From the cell containing the given text, extract its center point as [X, Y] coordinate. 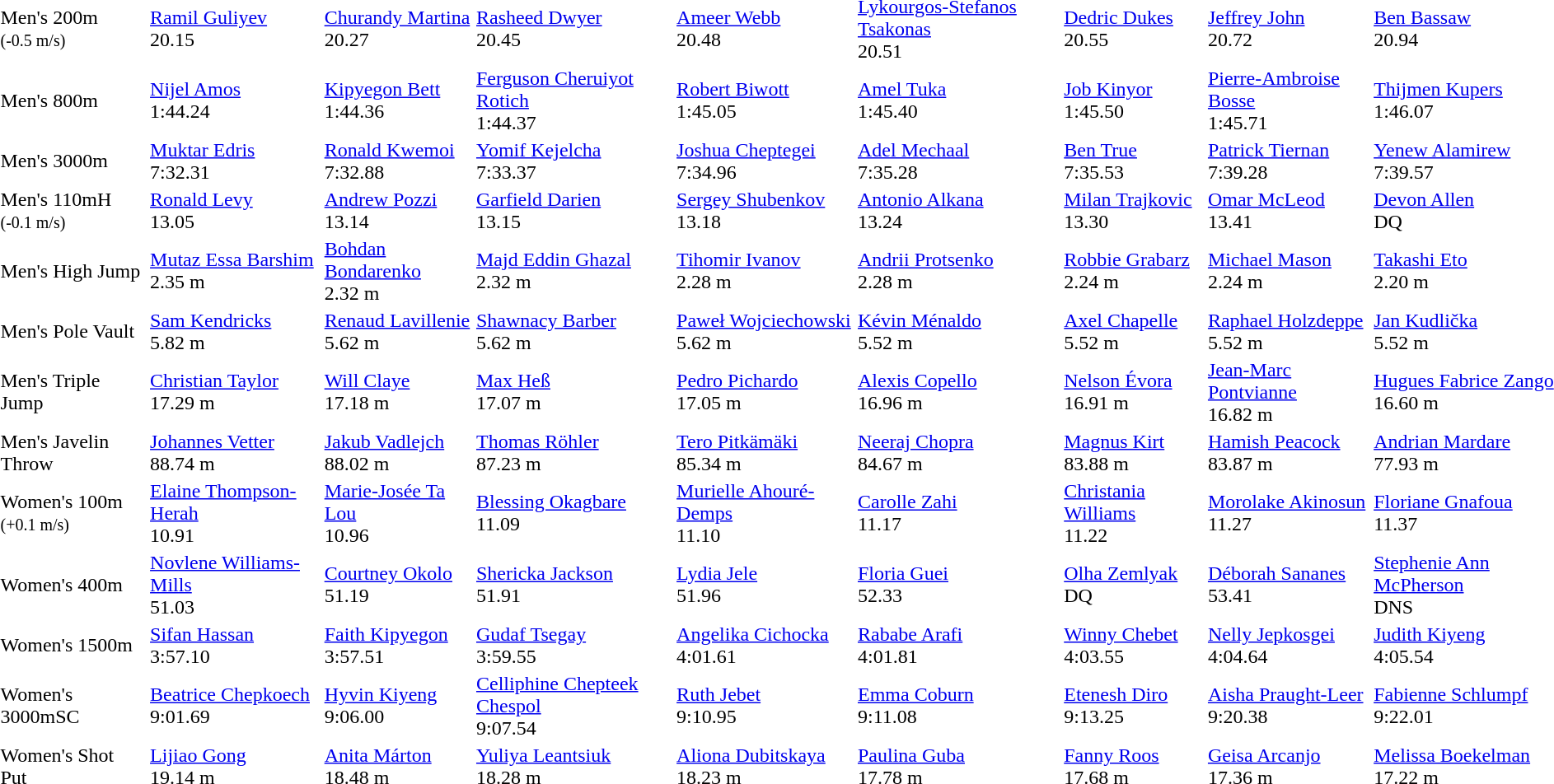
Thomas Röhler 87.23 m [573, 453]
Pedro Pichardo 17.05 m [765, 392]
Antonio Alkana 13.24 [957, 211]
Yomif Kejelcha 7:33.37 [573, 161]
Morolake Akinosun 11.27 [1288, 513]
Robbie Grabarz 2.24 m [1134, 271]
Sam Kendricks 5.82 m [236, 331]
Kipyegon Bett 1:44.36 [397, 100]
Raphael Holzdeppe 5.52 m [1288, 331]
Nelly Jepkosgei 4:04.64 [1288, 646]
Nijel Amos 1:44.24 [236, 100]
Aisha Praught-Leer 9:20.38 [1288, 706]
Tero Pitkämäki 85.34 m [765, 453]
Beatrice Chepkoech 9:01.69 [236, 706]
Gudaf Tsegay 3:59.55 [573, 646]
Emma Coburn 9:11.08 [957, 706]
Pierre-Ambroise Bosse 1:45.71 [1288, 100]
Carolle Zahi 11.17 [957, 513]
Christian Taylor 17.29 m [236, 392]
Christania Williams 11.22 [1134, 513]
Hamish Peacock 83.87 m [1288, 453]
Etenesh Diro 9:13.25 [1134, 706]
Axel Chapelle 5.52 m [1134, 331]
Robert Biwott 1:45.05 [765, 100]
Mutaz Essa Barshim 2.35 m [236, 271]
Ruth Jebet 9:10.95 [765, 706]
Rababe Arafi 4:01.81 [957, 646]
Déborah Sananes 53.41 [1288, 585]
Shericka Jackson 51.91 [573, 585]
Tihomir Ivanov 2.28 m [765, 271]
Ferguson Cheruiyot Rotich 1:44.37 [573, 100]
Elaine Thompson-Herah 10.91 [236, 513]
Winny Chebet 4:03.55 [1134, 646]
Angelika Cichocka 4:01.61 [765, 646]
Paweł Wojciechowski 5.62 m [765, 331]
Alexis Copello 16.96 m [957, 392]
Shawnacy Barber 5.62 m [573, 331]
Muktar Edris 7:32.31 [236, 161]
Marie-Josée Ta Lou 10.96 [397, 513]
Johannes Vetter 88.74 m [236, 453]
Faith Kipyegon 3:57.51 [397, 646]
Amel Tuka 1:45.40 [957, 100]
Lydia Jele 51.96 [765, 585]
Nelson Évora 16.91 m [1134, 392]
Neeraj Chopra 84.67 m [957, 453]
Sifan Hassan 3:57.10 [236, 646]
Magnus Kirt 83.88 m [1134, 453]
Ben True 7:35.53 [1134, 161]
Celliphine Chepteek Chespol 9:07.54 [573, 706]
Will Claye 17.18 m [397, 392]
Omar McLeod 13.41 [1288, 211]
Majd Eddin Ghazal 2.32 m [573, 271]
Hyvin Kiyeng 9:06.00 [397, 706]
Murielle Ahouré-Demps 11.10 [765, 513]
Kévin Ménaldo 5.52 m [957, 331]
Max Heß 17.07 m [573, 392]
Renaud Lavillenie 5.62 m [397, 331]
Garfield Darien 13.15 [573, 211]
Ronald Levy 13.05 [236, 211]
Patrick Tiernan 7:39.28 [1288, 161]
Job Kinyor 1:45.50 [1134, 100]
Blessing Okagbare 11.09 [573, 513]
Joshua Cheptegei 7:34.96 [765, 161]
Adel Mechaal 7:35.28 [957, 161]
Andrii Protsenko 2.28 m [957, 271]
Jakub Vadlejch 88.02 m [397, 453]
Milan Trajkovic 13.30 [1134, 211]
Andrew Pozzi 13.14 [397, 211]
Michael Mason 2.24 m [1288, 271]
Floria Guei 52.33 [957, 585]
Ronald Kwemoi 7:32.88 [397, 161]
Jean-Marc Pontvianne 16.82 m [1288, 392]
Courtney Okolo 51.19 [397, 585]
Sergey Shubenkov 13.18 [765, 211]
Novlene Williams-Mills 51.03 [236, 585]
Olha Zemlyak DQ [1134, 585]
Bohdan Bondarenko 2.32 m [397, 271]
